Capture the cell that displays the provided text and extract its (x, y) central coordinate. 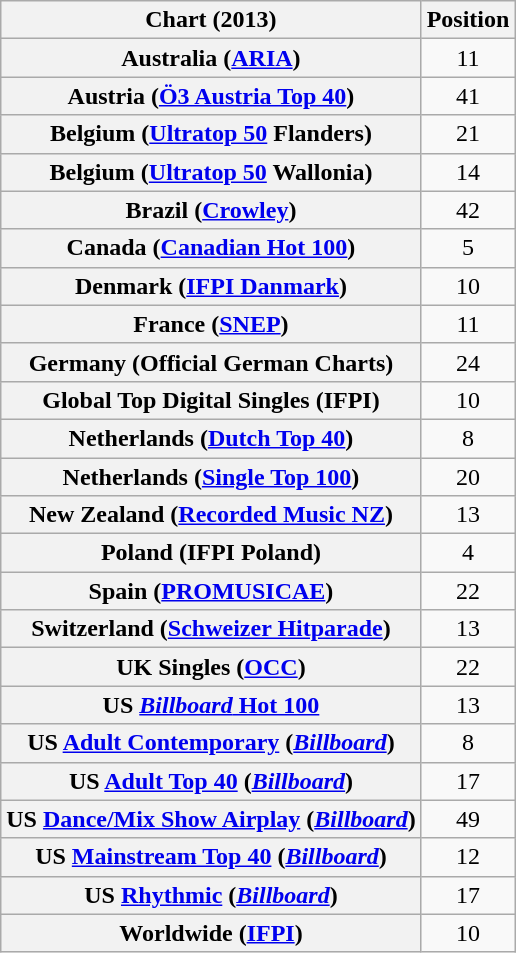
UK Singles (OCC) (211, 667)
Denmark (IFPI Danmark) (211, 286)
5 (468, 248)
US Billboard Hot 100 (211, 705)
Switzerland (Schweizer Hitparade) (211, 629)
Chart (2013) (211, 20)
France (SNEP) (211, 324)
24 (468, 362)
Austria (Ö3 Austria Top 40) (211, 96)
Belgium (Ultratop 50 Flanders) (211, 134)
Worldwide (IFPI) (211, 933)
Belgium (Ultratop 50 Wallonia) (211, 172)
12 (468, 857)
Canada (Canadian Hot 100) (211, 248)
New Zealand (Recorded Music NZ) (211, 515)
US Mainstream Top 40 (Billboard) (211, 857)
41 (468, 96)
42 (468, 210)
Netherlands (Dutch Top 40) (211, 438)
US Adult Top 40 (Billboard) (211, 781)
Australia (ARIA) (211, 58)
Global Top Digital Singles (IFPI) (211, 400)
Poland (IFPI Poland) (211, 553)
Germany (Official German Charts) (211, 362)
Netherlands (Single Top 100) (211, 477)
Position (468, 20)
4 (468, 553)
US Adult Contemporary (Billboard) (211, 743)
49 (468, 819)
Brazil (Crowley) (211, 210)
US Dance/Mix Show Airplay (Billboard) (211, 819)
21 (468, 134)
Spain (PROMUSICAE) (211, 591)
20 (468, 477)
US Rhythmic (Billboard) (211, 895)
14 (468, 172)
